Capture the cell that displays the provided text and extract its (x, y) central coordinate. 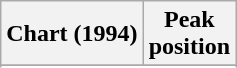
Peakposition (189, 34)
Chart (1994) (72, 34)
